From the cell containing the given text, extract its center point as [X, Y] coordinate. 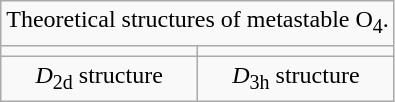
Theoretical structures of metastable O4. [198, 23]
D2d structure [100, 78]
D3h structure [296, 78]
